Detect which cell encompasses the target text, then output its [x, y] center coordinate. 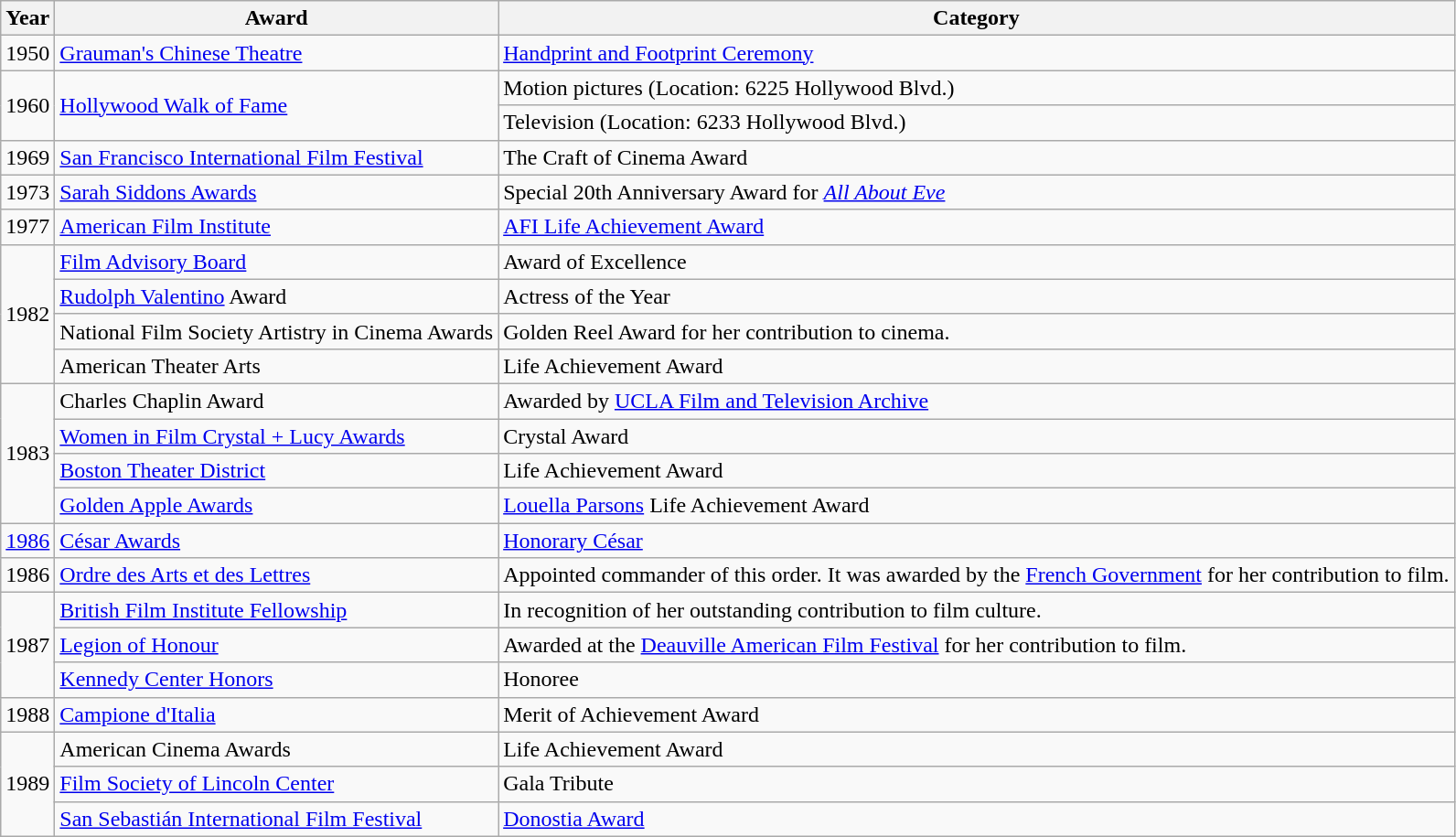
Boston Theater District [276, 471]
American Cinema Awards [276, 749]
Film Society of Lincoln Center [276, 784]
Rudolph Valentino Award [276, 296]
Year [27, 18]
1960 [27, 105]
Women in Film Crystal + Lucy Awards [276, 436]
Award of Excellence [977, 262]
Campione d'Italia [276, 714]
Legion of Honour [276, 645]
Film Advisory Board [276, 262]
In recognition of her outstanding contribution to film culture. [977, 610]
1973 [27, 192]
Appointed commander of this order. It was awarded by the French Government for her contribution to film. [977, 575]
American Theater Arts [276, 366]
Donostia Award [977, 819]
San Sebastián International Film Festival [276, 819]
Ordre des Arts et des Lettres [276, 575]
American Film Institute [276, 227]
1988 [27, 714]
1977 [27, 227]
Handprint and Footprint Ceremony [977, 53]
Golden Apple Awards [276, 506]
Grauman's Chinese Theatre [276, 53]
Special 20th Anniversary Award for All About Eve [977, 192]
Awarded by UCLA Film and Television Archive [977, 401]
Actress of the Year [977, 296]
Honorary César [977, 541]
1987 [27, 645]
1969 [27, 157]
Awarded at the Deauville American Film Festival for her contribution to film. [977, 645]
Louella Parsons Life Achievement Award [977, 506]
Hollywood Walk of Fame [276, 105]
César Awards [276, 541]
1989 [27, 784]
Honoree [977, 680]
Golden Reel Award for her contribution to cinema. [977, 331]
The Craft of Cinema Award [977, 157]
1982 [27, 314]
1950 [27, 53]
Merit of Achievement Award [977, 714]
1983 [27, 453]
Kennedy Center Honors [276, 680]
Crystal Award [977, 436]
Charles Chaplin Award [276, 401]
AFI Life Achievement Award [977, 227]
Award [276, 18]
National Film Society Artistry in Cinema Awards [276, 331]
Motion pictures (Location: 6225 Hollywood Blvd.) [977, 88]
Category [977, 18]
Gala Tribute [977, 784]
Television (Location: 6233 Hollywood Blvd.) [977, 123]
Sarah Siddons Awards [276, 192]
British Film Institute Fellowship [276, 610]
San Francisco International Film Festival [276, 157]
